For the text-containing cell, return its midpoint in [X, Y] coordinate format. 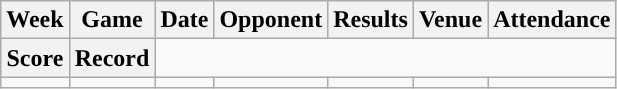
Opponent [271, 20]
Score [35, 58]
Attendance [552, 20]
Venue [450, 20]
Game [112, 20]
Week [35, 20]
Record [112, 58]
Date [184, 20]
Results [371, 20]
